For the text-containing cell, return its midpoint in (x, y) coordinate format. 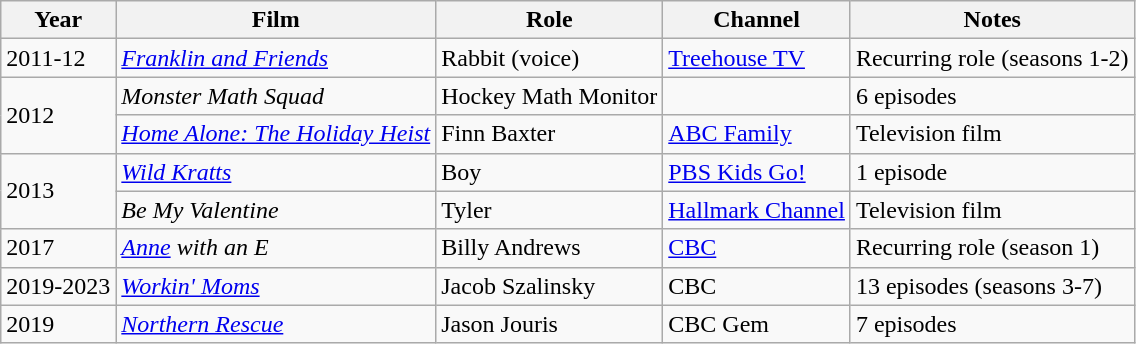
Role (550, 20)
1 episode (992, 172)
ABC Family (757, 134)
Workin' Moms (276, 286)
7 episodes (992, 324)
Hockey Math Monitor (550, 96)
2011-12 (58, 58)
Tyler (550, 210)
Hallmark Channel (757, 210)
PBS Kids Go! (757, 172)
Jacob Szalinsky (550, 286)
Finn Baxter (550, 134)
Be My Valentine (276, 210)
Year (58, 20)
Wild Kratts (276, 172)
2019 (58, 324)
Film (276, 20)
Northern Rescue (276, 324)
Recurring role (seasons 1-2) (992, 58)
Billy Andrews (550, 248)
Channel (757, 20)
2017 (58, 248)
Notes (992, 20)
Rabbit (voice) (550, 58)
CBC Gem (757, 324)
Franklin and Friends (276, 58)
6 episodes (992, 96)
Anne with an E (276, 248)
13 episodes (seasons 3-7) (992, 286)
Recurring role (season 1) (992, 248)
Home Alone: The Holiday Heist (276, 134)
2012 (58, 115)
Monster Math Squad (276, 96)
Boy (550, 172)
2019-2023 (58, 286)
2013 (58, 191)
Treehouse TV (757, 58)
Jason Jouris (550, 324)
